Locate the cell with the specified text and output its [X, Y] center coordinate. 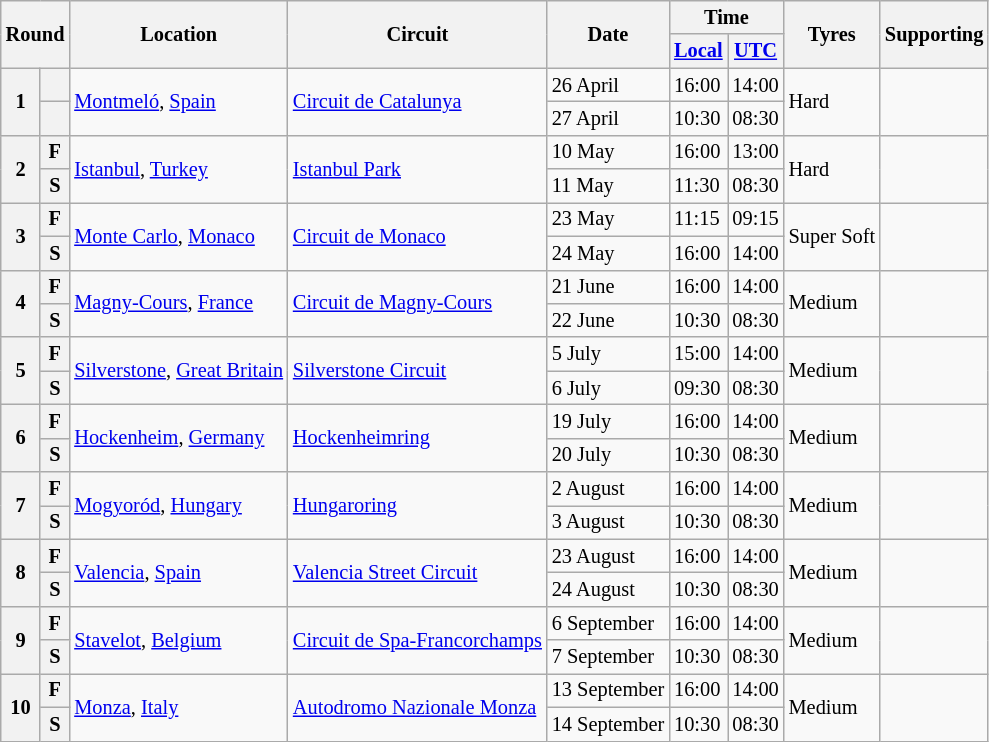
23 May [608, 219]
11:30 [698, 186]
Monza, Italy [178, 706]
24 May [608, 253]
20 July [608, 455]
15:00 [698, 354]
6 [20, 438]
Local [698, 51]
3 [20, 236]
Hungaroring [418, 506]
1 [20, 102]
Monte Carlo, Monaco [178, 236]
3 August [608, 522]
Tyres [832, 34]
Time [726, 17]
11:15 [698, 219]
24 August [608, 589]
Istanbul Park [418, 168]
26 April [608, 85]
UTC [756, 51]
7 September [608, 657]
Supporting [934, 34]
Circuit [418, 34]
Valencia Street Circuit [418, 572]
22 June [608, 320]
Round [36, 34]
Hockenheimring [418, 438]
Super Soft [832, 236]
11 May [608, 186]
Autodromo Nazionale Monza [418, 706]
14 September [608, 724]
27 April [608, 118]
Magny-Cours, France [178, 304]
4 [20, 304]
13 September [608, 690]
9 [20, 640]
13:00 [756, 152]
09:30 [698, 388]
23 August [608, 556]
Mogyoród, Hungary [178, 506]
Stavelot, Belgium [178, 640]
Silverstone, Great Britain [178, 370]
10 [20, 706]
5 [20, 370]
10 May [608, 152]
09:15 [756, 219]
Valencia, Spain [178, 572]
Date [608, 34]
Hockenheim, Germany [178, 438]
Location [178, 34]
Montmeló, Spain [178, 102]
6 September [608, 623]
Circuit de Monaco [418, 236]
2 August [608, 489]
Circuit de Spa-Francorchamps [418, 640]
8 [20, 572]
Circuit de Magny-Cours [418, 304]
5 July [608, 354]
7 [20, 506]
Silverstone Circuit [418, 370]
Istanbul, Turkey [178, 168]
6 July [608, 388]
2 [20, 168]
Circuit de Catalunya [418, 102]
19 July [608, 421]
21 June [608, 287]
